Pinpoint the cell where the given text exists, returning its (X, Y) midpoint coordinate. 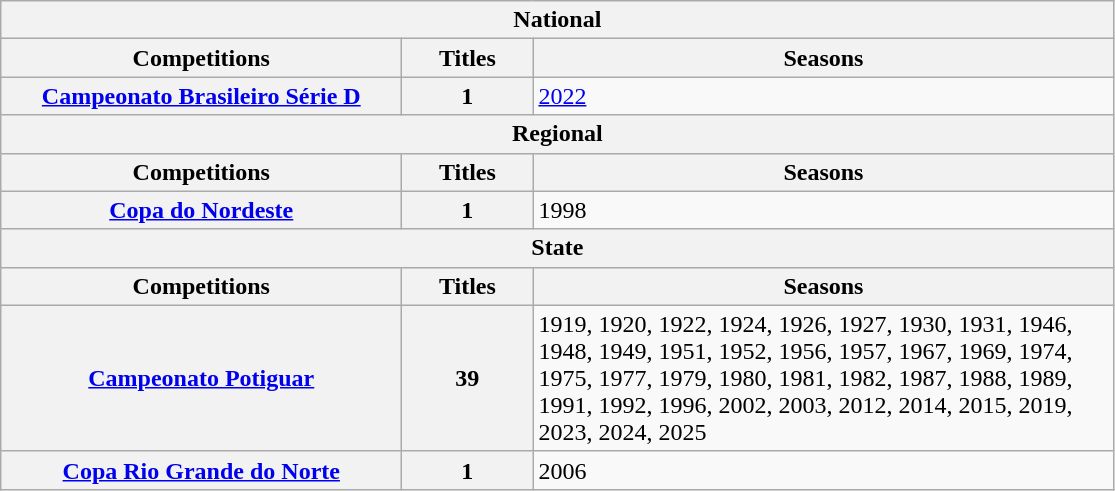
2022 (824, 96)
National (558, 20)
2006 (824, 470)
Copa do Nordeste (202, 210)
39 (468, 378)
Copa Rio Grande do Norte (202, 470)
Campeonato Potiguar (202, 378)
State (558, 248)
Regional (558, 134)
1998 (824, 210)
Campeonato Brasileiro Série D (202, 96)
